Extract the (X, Y) coordinate from the center of the cell holding the provided text.  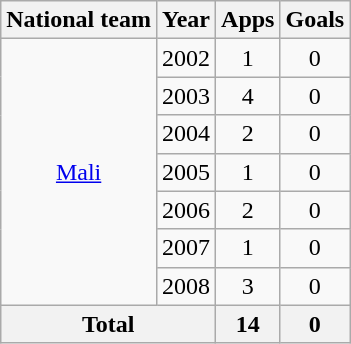
Apps (248, 20)
Year (186, 20)
2005 (186, 172)
Total (108, 324)
2003 (186, 96)
2002 (186, 58)
2004 (186, 134)
2007 (186, 248)
National team (79, 20)
2006 (186, 210)
Mali (79, 172)
14 (248, 324)
3 (248, 286)
Goals (315, 20)
2008 (186, 286)
4 (248, 96)
